Provide the (X, Y) coordinate of the cell's center where the given text is located.  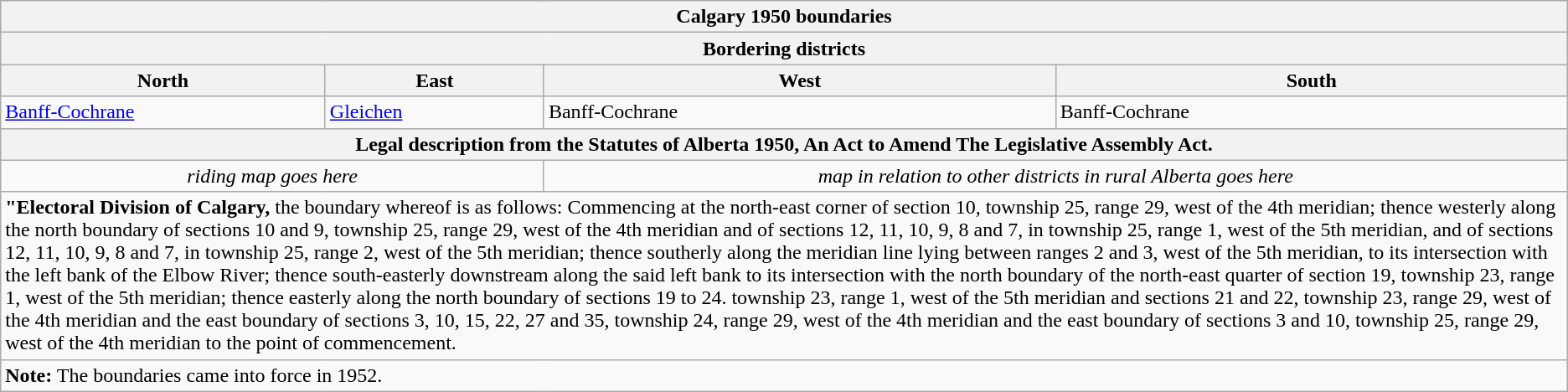
riding map goes here (273, 176)
Calgary 1950 boundaries (784, 17)
Legal description from the Statutes of Alberta 1950, An Act to Amend The Legislative Assembly Act. (784, 144)
South (1312, 80)
West (799, 80)
North (163, 80)
East (434, 80)
Note: The boundaries came into force in 1952. (784, 375)
Bordering districts (784, 49)
Gleichen (434, 112)
map in relation to other districts in rural Alberta goes here (1055, 176)
